Find where the given text appears and provide that cell's center as [x, y] coordinate. 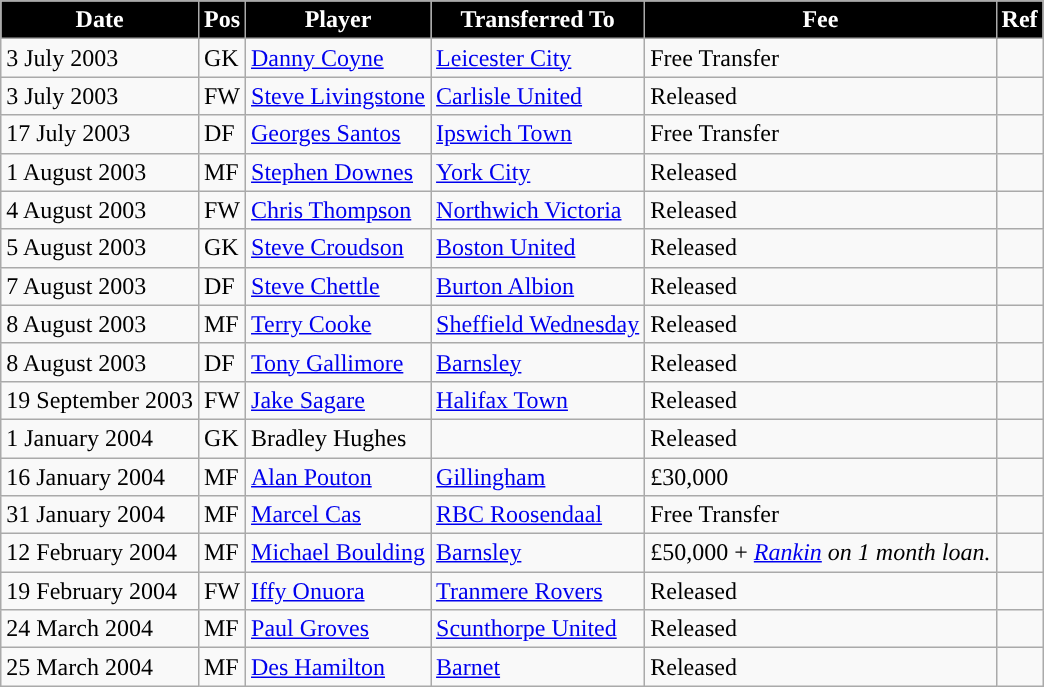
Michael Boulding [338, 553]
Jake Sagare [338, 400]
Transferred To [538, 20]
Pos [222, 20]
Alan Pouton [338, 477]
19 September 2003 [100, 400]
Tony Gallimore [338, 362]
Bradley Hughes [338, 438]
7 August 2003 [100, 286]
19 February 2004 [100, 591]
Georges Santos [338, 134]
£30,000 [820, 477]
Paul Groves [338, 629]
Steve Livingstone [338, 96]
£50,000 + Rankin on 1 month loan. [820, 553]
Marcel Cas [338, 515]
Ipswich Town [538, 134]
Halifax Town [538, 400]
Danny Coyne [338, 58]
5 August 2003 [100, 248]
Carlisle United [538, 96]
Boston United [538, 248]
Gillingham [538, 477]
Terry Cooke [338, 324]
Date [100, 20]
Des Hamilton [338, 667]
Steve Croudson [338, 248]
York City [538, 172]
24 March 2004 [100, 629]
Fee [820, 20]
1 January 2004 [100, 438]
17 July 2003 [100, 134]
31 January 2004 [100, 515]
Barnet [538, 667]
Ref [1020, 20]
25 March 2004 [100, 667]
Iffy Onuora [338, 591]
Chris Thompson [338, 210]
Northwich Victoria [538, 210]
Tranmere Rovers [538, 591]
16 January 2004 [100, 477]
Burton Albion [538, 286]
4 August 2003 [100, 210]
Scunthorpe United [538, 629]
Stephen Downes [338, 172]
1 August 2003 [100, 172]
Sheffield Wednesday [538, 324]
Leicester City [538, 58]
12 February 2004 [100, 553]
Player [338, 20]
Steve Chettle [338, 286]
RBC Roosendaal [538, 515]
